Return the (x, y) coordinate for the center point of the cell that contains the specified text.  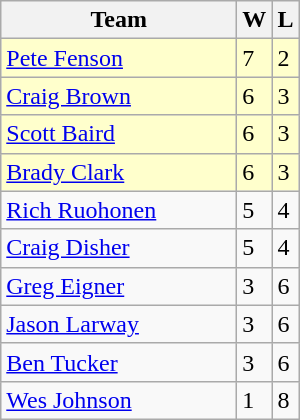
Greg Eigner (119, 286)
Jason Larway (119, 324)
Craig Disher (119, 248)
Craig Brown (119, 96)
Team (119, 20)
Scott Baird (119, 134)
Pete Fenson (119, 58)
8 (286, 400)
Brady Clark (119, 172)
Rich Ruohonen (119, 210)
Ben Tucker (119, 362)
7 (254, 58)
2 (286, 58)
1 (254, 400)
Wes Johnson (119, 400)
L (286, 20)
W (254, 20)
